Extract the (x, y) coordinate from the center of the cell holding the provided text.  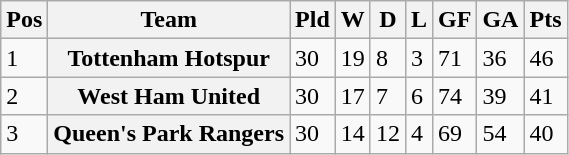
71 (454, 58)
Pts (546, 20)
12 (388, 134)
74 (454, 96)
2 (24, 96)
GF (454, 20)
4 (418, 134)
1 (24, 58)
L (418, 20)
GA (500, 20)
8 (388, 58)
54 (500, 134)
6 (418, 96)
Pld (313, 20)
36 (500, 58)
40 (546, 134)
West Ham United (169, 96)
Pos (24, 20)
Queen's Park Rangers (169, 134)
39 (500, 96)
69 (454, 134)
19 (352, 58)
Team (169, 20)
17 (352, 96)
Tottenham Hotspur (169, 58)
14 (352, 134)
D (388, 20)
46 (546, 58)
41 (546, 96)
7 (388, 96)
W (352, 20)
